Pinpoint the cell where the given text exists, returning its [X, Y] midpoint coordinate. 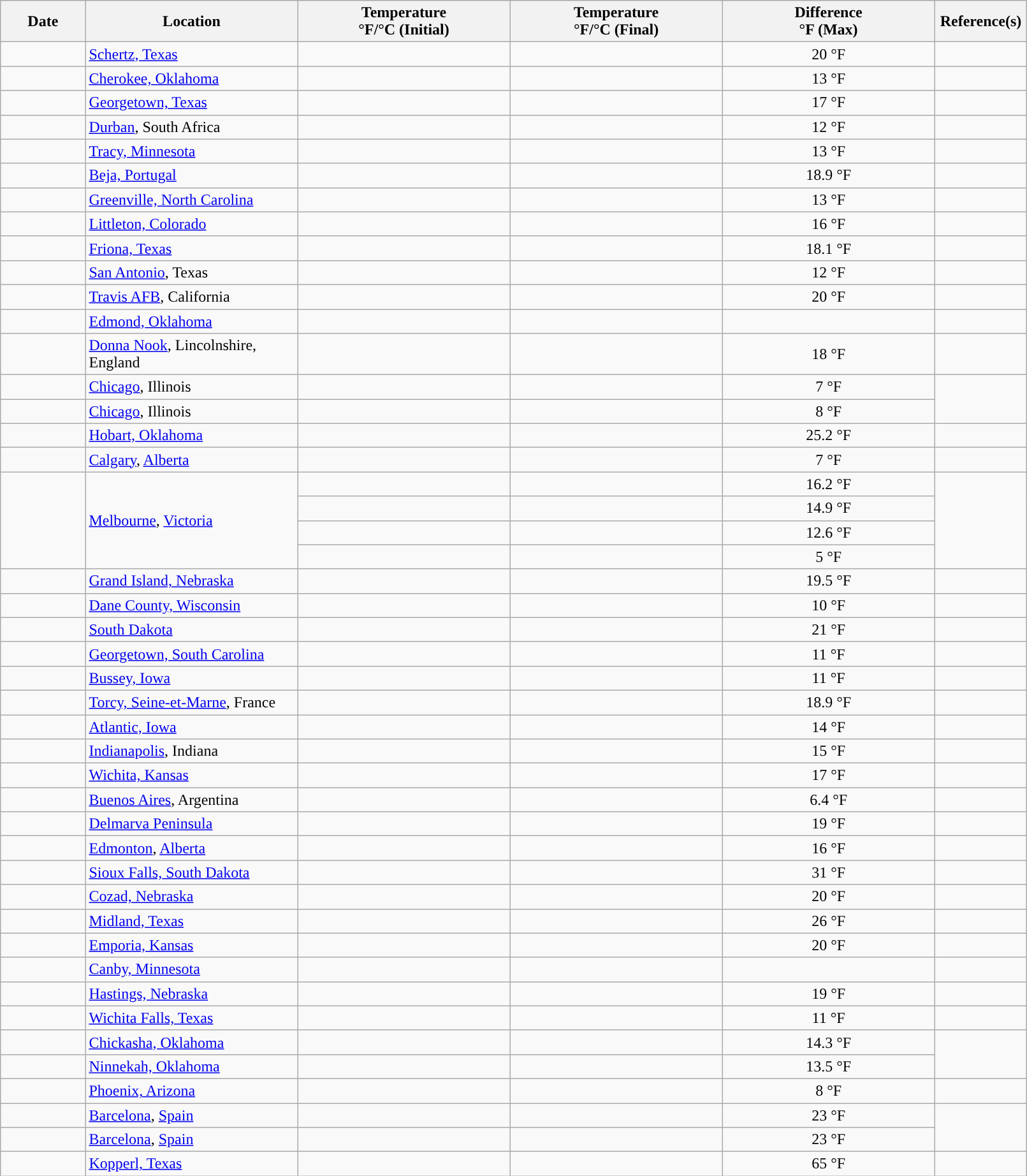
18 °F [829, 355]
Greenville, North Carolina [191, 200]
6.4 °F [829, 800]
Midland, Texas [191, 921]
Torcy, Seine-et-Marne, France [191, 702]
Phoenix, Arizona [191, 1091]
Buenos Aires, Argentina [191, 800]
Kopperl, Texas [191, 1164]
Beja, Portugal [191, 175]
31 °F [829, 872]
Cherokee, Oklahoma [191, 78]
Delmarva Peninsula [191, 824]
Grand Island, Nebraska [191, 581]
5 °F [829, 557]
South Dakota [191, 629]
Indianapolis, Indiana [191, 751]
San Antonio, Texas [191, 272]
Dane County, Wisconsin [191, 605]
13.5 °F [829, 1066]
16.2 °F [829, 484]
Canby, Minnesota [191, 969]
21 °F [829, 629]
65 °F [829, 1164]
26 °F [829, 921]
Bussey, Iowa [191, 678]
14 °F [829, 726]
Hobart, Oklahoma [191, 436]
10 °F [829, 605]
Cozad, Nebraska [191, 897]
Reference(s) [980, 22]
Littleton, Colorado [191, 224]
25.2 °F [829, 436]
Date [43, 22]
18.1 °F [829, 248]
Schertz, Texas [191, 54]
15 °F [829, 751]
Location [191, 22]
Calgary, Alberta [191, 460]
Chickasha, Oklahoma [191, 1042]
14.9 °F [829, 508]
14.3 °F [829, 1042]
Melbourne, Victoria [191, 520]
Wichita, Kansas [191, 775]
Wichita Falls, Texas [191, 1018]
Temperature°F/°C (Initial) [404, 22]
Atlantic, Iowa [191, 726]
12.6 °F [829, 533]
Durban, South Africa [191, 127]
Edmonton, Alberta [191, 848]
Edmond, Oklahoma [191, 321]
19.5 °F [829, 581]
Friona, Texas [191, 248]
Georgetown, South Carolina [191, 654]
Donna Nook, Lincolnshire, England [191, 355]
Travis AFB, California [191, 297]
Tracy, Minnesota [191, 151]
Georgetown, Texas [191, 103]
Temperature°F/°C (Final) [616, 22]
Ninnekah, Oklahoma [191, 1066]
Hastings, Nebraska [191, 994]
Emporia, Kansas [191, 945]
Difference°F (Max) [829, 22]
Sioux Falls, South Dakota [191, 872]
